Return the (X, Y) coordinate for the center point of the cell that contains the specified text.  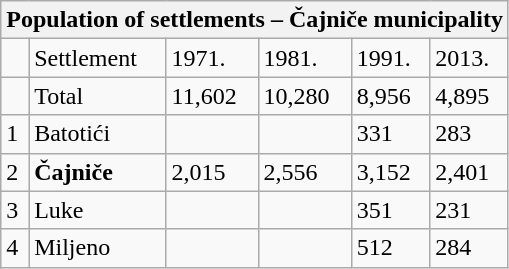
8,956 (390, 96)
10,280 (304, 96)
284 (470, 248)
4,895 (470, 96)
1991. (390, 58)
2,015 (212, 172)
351 (390, 210)
Total (98, 96)
4 (15, 248)
1971. (212, 58)
2 (15, 172)
1 (15, 134)
3,152 (390, 172)
Settlement (98, 58)
2,401 (470, 172)
Batotići (98, 134)
512 (390, 248)
Miljeno (98, 248)
Population of settlements – Čajniče municipality (255, 20)
Čajniče (98, 172)
2,556 (304, 172)
1981. (304, 58)
231 (470, 210)
3 (15, 210)
Luke (98, 210)
331 (390, 134)
2013. (470, 58)
11,602 (212, 96)
283 (470, 134)
